Pinpoint the cell where the given text exists, returning its [x, y] midpoint coordinate. 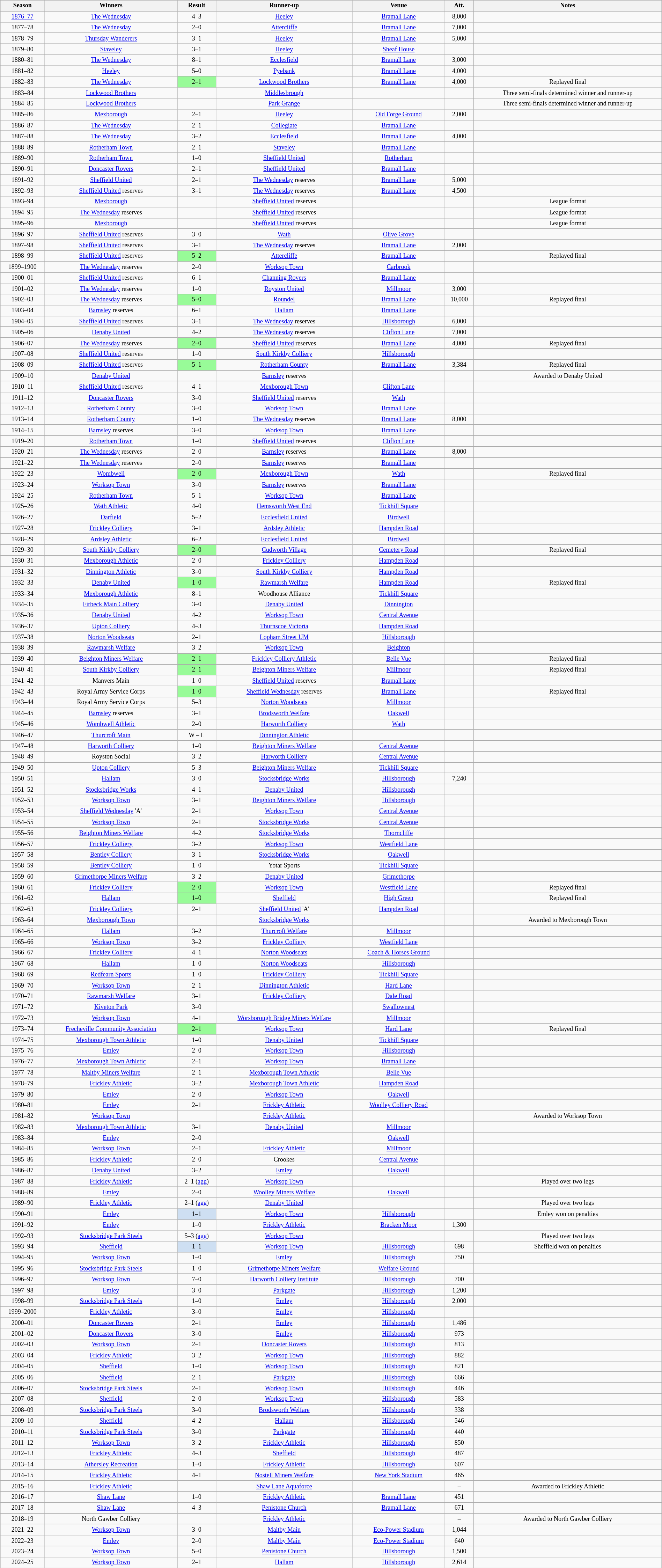
3,384 [459, 365]
640 [459, 1541]
487 [459, 1453]
2008–09 [22, 1410]
1985–86 [22, 1159]
1889–90 [22, 158]
1972–73 [22, 1018]
Welfare Ground [399, 1268]
1938–39 [22, 648]
1910–11 [22, 387]
Firbeck Main Colliery [111, 604]
1896–97 [22, 234]
451 [459, 1497]
1922–23 [22, 474]
Season [22, 6]
Old Forge Ground [399, 115]
Sheffield Wednesday 'A' [111, 811]
607 [459, 1465]
Channing Rovers [284, 278]
700 [459, 1280]
1,500 [459, 1551]
2013–14 [22, 1465]
1963–64 [22, 920]
1921–22 [22, 463]
Sheffield United 'A' [284, 909]
Sheaf House [399, 49]
2006–07 [22, 1389]
7–0 [197, 1280]
1897–98 [22, 245]
1961–62 [22, 898]
1990–91 [22, 1214]
2024–25 [22, 1562]
Kiveton Park [111, 1007]
1997–98 [22, 1290]
4–0 [197, 506]
338 [459, 1410]
Thurcroft Welfare [284, 931]
4,500 [459, 191]
1880–81 [22, 60]
Redfearn Sports [111, 974]
Awarded to North Gawber Colliery [568, 1519]
2016–17 [22, 1497]
1905–06 [22, 332]
Swallownest [399, 1007]
1936–37 [22, 627]
1925–26 [22, 506]
Runner-up [284, 6]
1940–41 [22, 670]
1943–44 [22, 703]
Cemetery Road [399, 550]
1908–09 [22, 365]
2000–01 [22, 1323]
Athersley Recreation [111, 1465]
Pyebank [284, 71]
1876–77 [22, 17]
Notes [568, 6]
Coach & Horses Ground [399, 953]
1919–20 [22, 441]
1988–89 [22, 1192]
583 [459, 1399]
1912–13 [22, 409]
1992–93 [22, 1236]
6,000 [459, 321]
Manvers Main [111, 680]
1995–96 [22, 1268]
1942–43 [22, 691]
1892–93 [22, 191]
W – L [197, 735]
1994–95 [22, 1258]
2022–23 [22, 1541]
973 [459, 1334]
1899–1900 [22, 267]
1962–63 [22, 909]
2017–18 [22, 1508]
Awarded to Worksop Town [568, 1116]
813 [459, 1344]
6–2 [197, 539]
2011–12 [22, 1442]
1952–53 [22, 800]
1886–87 [22, 126]
Wombwell Athletic [111, 724]
1911–12 [22, 397]
7,240 [459, 779]
Maltby Miners Welfare [111, 1073]
Awarded to Mexborough Town [568, 920]
2010–11 [22, 1432]
1894–95 [22, 212]
1956–57 [22, 844]
1887–88 [22, 136]
Result [197, 6]
2021–22 [22, 1530]
1959–60 [22, 877]
1,200 [459, 1290]
Wombwell [111, 474]
1941–42 [22, 680]
1987–88 [22, 1181]
546 [459, 1421]
1964–65 [22, 931]
1933–34 [22, 594]
1970–71 [22, 996]
1946–47 [22, 735]
1907–08 [22, 354]
1945–46 [22, 724]
Crookes [284, 1159]
Thurcroft Main [111, 735]
1989–90 [22, 1203]
Collegiate [284, 126]
2,614 [459, 1562]
1904–05 [22, 321]
1929–30 [22, 550]
1926–27 [22, 518]
1882–83 [22, 82]
Roundel [284, 300]
1927–28 [22, 528]
1981–82 [22, 1116]
2023–24 [22, 1551]
Shaw Lane Aquaforce [284, 1486]
1895–96 [22, 224]
1999–2000 [22, 1312]
1947–48 [22, 746]
1881–82 [22, 71]
Bracken Moor [399, 1225]
North Gawber Colliery [111, 1519]
1934–35 [22, 604]
Frickley Colliery Athletic [284, 659]
Worsborough Bridge Miners Welfare [284, 1018]
Harworth Colliery Institute [284, 1280]
750 [459, 1258]
1944–45 [22, 713]
1977–78 [22, 1073]
5–3 (agg) [197, 1236]
2014–15 [22, 1475]
1969–70 [22, 986]
1998–99 [22, 1301]
Thurnscoe Victoria [284, 627]
Sheffield won on penalties [568, 1247]
882 [459, 1356]
1991–92 [22, 1225]
1,486 [459, 1323]
Middlesbrough [284, 93]
1958–59 [22, 865]
Park Grange [284, 103]
1996–97 [22, 1280]
1978–79 [22, 1083]
1885–86 [22, 115]
1974–75 [22, 1040]
1975–76 [22, 1050]
1951–52 [22, 789]
1878–79 [22, 38]
1909–10 [22, 376]
1888–89 [22, 147]
Winners [111, 6]
Grimethorpe [399, 877]
440 [459, 1432]
1884–85 [22, 103]
1928–29 [22, 539]
1973–74 [22, 1029]
465 [459, 1475]
1923–24 [22, 485]
2018–19 [22, 1519]
1979–80 [22, 1094]
Dinnington [399, 604]
Hemsworth West End [284, 506]
2012–13 [22, 1453]
1891–92 [22, 180]
1914–15 [22, 430]
Cudworth Village [284, 550]
850 [459, 1442]
Awarded to Denaby United [568, 376]
446 [459, 1389]
1935–36 [22, 615]
Thursday Wanderers [111, 38]
1931–32 [22, 572]
10,000 [459, 300]
1960–61 [22, 888]
698 [459, 1247]
2004–05 [22, 1366]
1903–04 [22, 311]
1971–72 [22, 1007]
Wath Athletic [111, 506]
1984–85 [22, 1149]
Woolley Colliery Road [399, 1105]
New York Stadium [399, 1475]
1949–50 [22, 768]
Sheffield Wednesday reserves [284, 691]
Thorncliffe [399, 833]
Dale Road [399, 996]
1924–25 [22, 495]
1937–38 [22, 637]
Yotar Sports [284, 865]
1980–81 [22, 1105]
Beighton [399, 648]
1957–58 [22, 855]
Nostell Miners Welfare [284, 1475]
1913–14 [22, 419]
Woolley Miners Welfare [284, 1192]
1890–91 [22, 169]
2003–04 [22, 1356]
1965–66 [22, 942]
Woodhouse Alliance [284, 594]
Frecheville Community Association [111, 1029]
1966–67 [22, 953]
1893–94 [22, 202]
Olive Grove [399, 234]
1883–84 [22, 93]
Awarded to Frickley Athletic [568, 1486]
Emley won on penalties [568, 1214]
Att. [459, 6]
1932–33 [22, 582]
666 [459, 1377]
1993–94 [22, 1247]
Royston United [284, 288]
Carbrook [399, 267]
1967–68 [22, 964]
1898–99 [22, 256]
Darfield [111, 518]
2002–03 [22, 1344]
Venue [399, 6]
1982–83 [22, 1127]
1930–31 [22, 561]
1983–84 [22, 1138]
1954–55 [22, 822]
2005–06 [22, 1377]
2001–02 [22, 1334]
1902–03 [22, 300]
1986–87 [22, 1171]
671 [459, 1508]
2009–10 [22, 1421]
1,044 [459, 1530]
1901–02 [22, 288]
1948–49 [22, 757]
1906–07 [22, 343]
1,300 [459, 1225]
1953–54 [22, 811]
821 [459, 1366]
Royston Social [111, 757]
1877–78 [22, 27]
1968–69 [22, 974]
1900–01 [22, 278]
1920–21 [22, 452]
1879–80 [22, 49]
High Green [399, 898]
2007–08 [22, 1399]
1976–77 [22, 1062]
1939–40 [22, 659]
2015–16 [22, 1486]
1950–51 [22, 779]
Lopham Street UM [284, 637]
Rotherham [399, 158]
1955–56 [22, 833]
